Detect which cell encompasses the target text, then output its [X, Y] center coordinate. 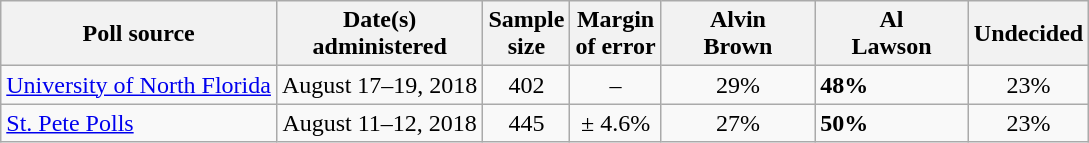
48% [892, 85]
AlLawson [892, 34]
± 4.6% [616, 123]
29% [738, 85]
Date(s)administered [379, 34]
University of North Florida [139, 85]
– [616, 85]
50% [892, 123]
Poll source [139, 34]
Samplesize [526, 34]
Marginof error [616, 34]
AlvinBrown [738, 34]
402 [526, 85]
St. Pete Polls [139, 123]
27% [738, 123]
August 11–12, 2018 [379, 123]
August 17–19, 2018 [379, 85]
445 [526, 123]
Undecided [1028, 34]
